Detect which cell encompasses the target text, then output its [x, y] center coordinate. 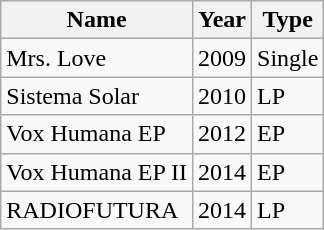
2009 [222, 58]
Mrs. Love [97, 58]
Vox Humana EP II [97, 172]
Name [97, 20]
Single [288, 58]
Vox Humana EP [97, 134]
Sistema Solar [97, 96]
RADIOFUTURA [97, 210]
2010 [222, 96]
Type [288, 20]
2012 [222, 134]
Year [222, 20]
